Scan for the cell matching the given text and deliver its [X, Y] coordinate at center. 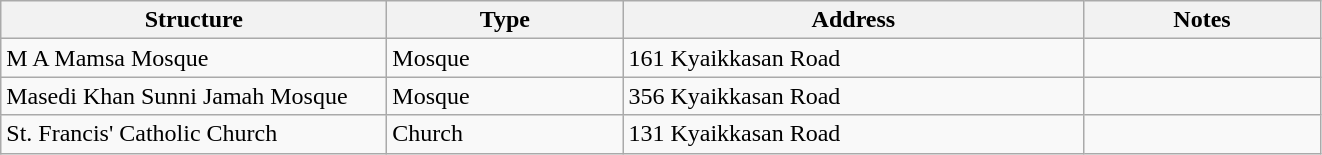
Structure [194, 20]
Notes [1202, 20]
M A Mamsa Mosque [194, 58]
Church [505, 134]
St. Francis' Catholic Church [194, 134]
131 Kyaikkasan Road [854, 134]
Type [505, 20]
161 Kyaikkasan Road [854, 58]
Masedi Khan Sunni Jamah Mosque [194, 96]
356 Kyaikkasan Road [854, 96]
Address [854, 20]
